Search for the cell housing the specified text and yield its (X, Y) center coordinate. 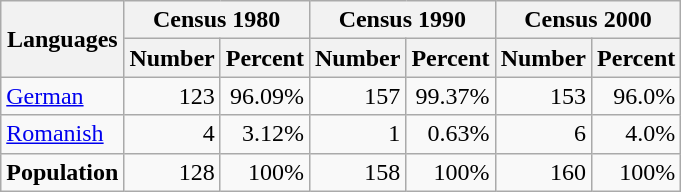
4 (172, 134)
153 (543, 96)
158 (357, 172)
Census 1990 (402, 20)
6 (543, 134)
96.0% (636, 96)
128 (172, 172)
160 (543, 172)
Languages (62, 39)
157 (357, 96)
1 (357, 134)
3.12% (264, 134)
99.37% (450, 96)
Romanish (62, 134)
Census 1980 (217, 20)
96.09% (264, 96)
4.0% (636, 134)
Census 2000 (588, 20)
123 (172, 96)
Population (62, 172)
0.63% (450, 134)
German (62, 96)
